Provide the [x, y] coordinate of the cell's center where the given text is located.  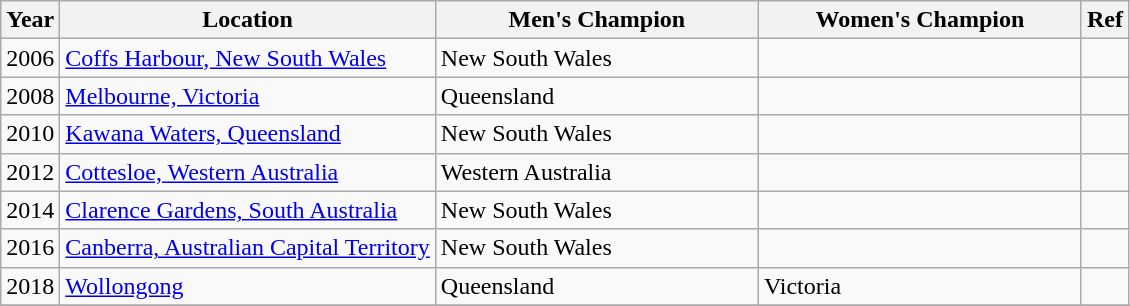
Cottesloe, Western Australia [248, 172]
Melbourne, Victoria [248, 96]
2016 [30, 248]
Ref [1104, 20]
Victoria [920, 286]
2014 [30, 210]
Western Australia [596, 172]
2018 [30, 286]
2008 [30, 96]
2012 [30, 172]
Year [30, 20]
Clarence Gardens, South Australia [248, 210]
Coffs Harbour, New South Wales [248, 58]
2010 [30, 134]
Kawana Waters, Queensland [248, 134]
Canberra, Australian Capital Territory [248, 248]
Women's Champion [920, 20]
Wollongong [248, 286]
Location [248, 20]
2006 [30, 58]
Men's Champion [596, 20]
